Extract the (X, Y) coordinate from the center of the cell holding the provided text.  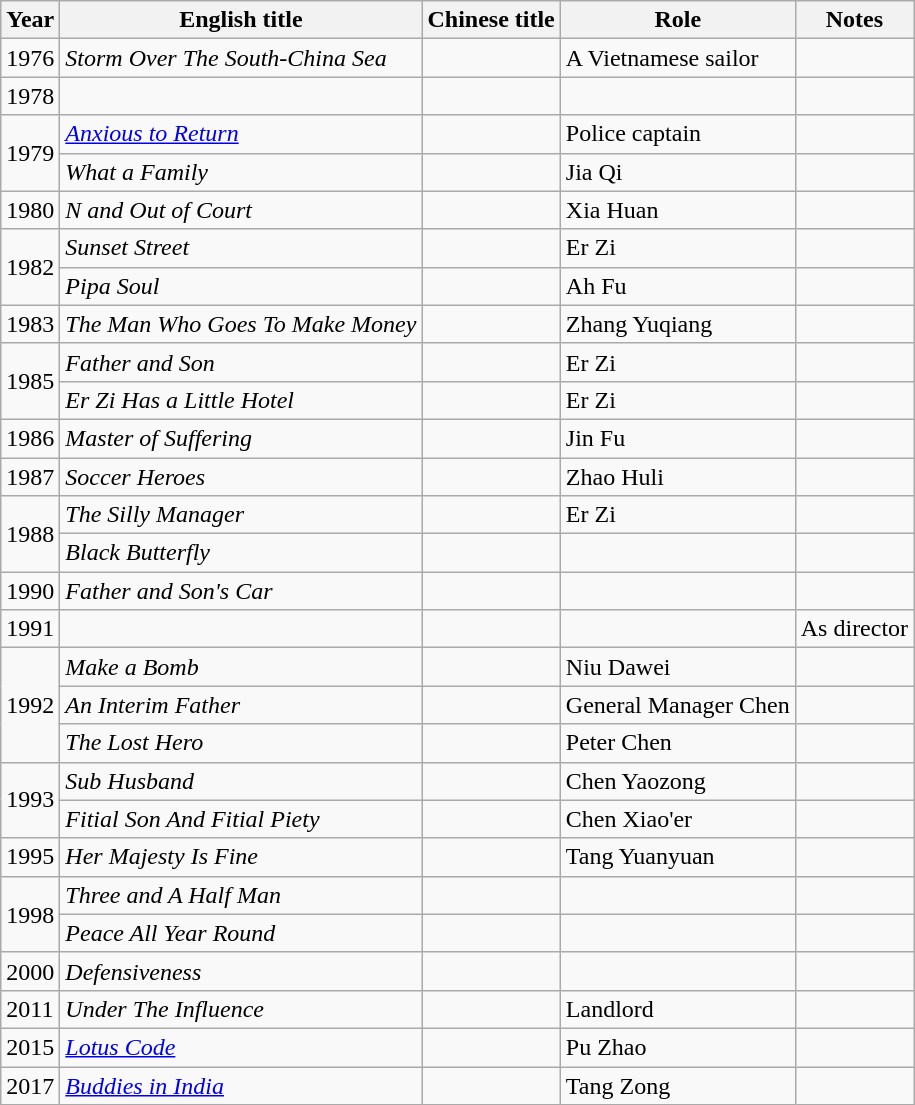
Soccer Heroes (241, 477)
Niu Dawei (678, 667)
Her Majesty Is Fine (241, 857)
Three and A Half Man (241, 895)
Anxious to Return (241, 134)
Tang Zong (678, 1085)
Father and Son's Car (241, 591)
Storm Over The South-China Sea (241, 58)
Pu Zhao (678, 1047)
Lotus Code (241, 1047)
1992 (30, 705)
Sub Husband (241, 781)
Xia Huan (678, 210)
A Vietnamese sailor (678, 58)
Tang Yuanyuan (678, 857)
Police captain (678, 134)
N and Out of Court (241, 210)
Master of Suffering (241, 438)
1980 (30, 210)
Zhang Yuqiang (678, 324)
Year (30, 20)
The Silly Manager (241, 515)
Chen Yaozong (678, 781)
Peter Chen (678, 743)
Chen Xiao'er (678, 819)
2017 (30, 1085)
1987 (30, 477)
1990 (30, 591)
Landlord (678, 1009)
1993 (30, 800)
Notes (854, 20)
1986 (30, 438)
Fitial Son And Fitial Piety (241, 819)
Jin Fu (678, 438)
1983 (30, 324)
1976 (30, 58)
As director (854, 629)
Sunset Street (241, 248)
Pipa Soul (241, 286)
The Lost Hero (241, 743)
1985 (30, 381)
Er Zi Has a Little Hotel (241, 400)
1988 (30, 534)
Defensiveness (241, 971)
Black Butterfly (241, 553)
2011 (30, 1009)
An Interim Father (241, 705)
1998 (30, 914)
1978 (30, 96)
Father and Son (241, 362)
1979 (30, 153)
2015 (30, 1047)
1995 (30, 857)
Zhao Huli (678, 477)
Role (678, 20)
Ah Fu (678, 286)
Buddies in India (241, 1085)
1982 (30, 267)
2000 (30, 971)
What a Family (241, 172)
The Man Who Goes To Make Money (241, 324)
Peace All Year Round (241, 933)
Under The Influence (241, 1009)
General Manager Chen (678, 705)
Make a Bomb (241, 667)
1991 (30, 629)
Chinese title (491, 20)
English title (241, 20)
Jia Qi (678, 172)
